Search for the cell housing the specified text and yield its [x, y] center coordinate. 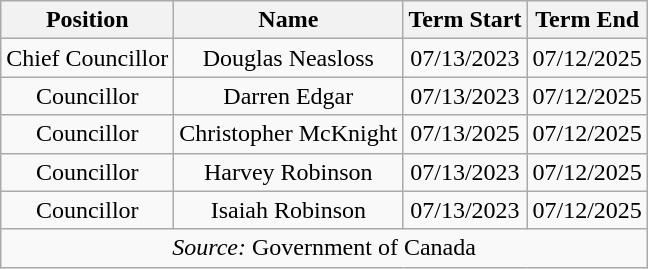
Isaiah Robinson [288, 210]
Term Start [465, 20]
Source: Government of Canada [324, 248]
Darren Edgar [288, 96]
Douglas Neasloss [288, 58]
Chief Councillor [88, 58]
Term End [587, 20]
07/13/2025 [465, 134]
Position [88, 20]
Christopher McKnight [288, 134]
Name [288, 20]
Harvey Robinson [288, 172]
